Identify which cell holds the provided text, then report its [x, y] central coordinate. 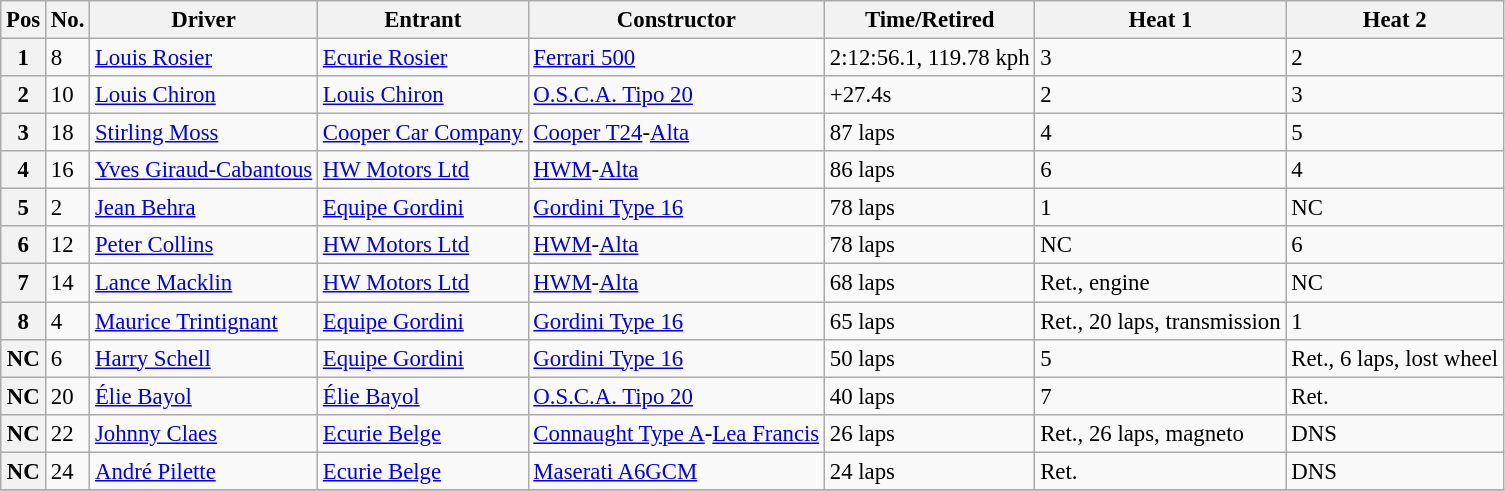
Constructor [676, 20]
50 laps [930, 358]
Louis Rosier [204, 58]
18 [68, 133]
Ret., engine [1160, 283]
Maserati A6GCM [676, 471]
Harry Schell [204, 358]
16 [68, 170]
Heat 1 [1160, 20]
2:12:56.1, 119.78 kph [930, 58]
40 laps [930, 396]
Ret., 26 laps, magneto [1160, 433]
24 [68, 471]
Time/Retired [930, 20]
Lance Macklin [204, 283]
Ecurie Rosier [424, 58]
20 [68, 396]
Entrant [424, 20]
Maurice Trintignant [204, 321]
14 [68, 283]
+27.4s [930, 95]
Driver [204, 20]
Ret., 20 laps, transmission [1160, 321]
Ret., 6 laps, lost wheel [1395, 358]
Yves Giraud-Cabantous [204, 170]
Heat 2 [1395, 20]
12 [68, 245]
Pos [24, 20]
Jean Behra [204, 208]
26 laps [930, 433]
André Pilette [204, 471]
65 laps [930, 321]
87 laps [930, 133]
Cooper Car Company [424, 133]
Ferrari 500 [676, 58]
86 laps [930, 170]
Peter Collins [204, 245]
Connaught Type A-Lea Francis [676, 433]
22 [68, 433]
Johnny Claes [204, 433]
24 laps [930, 471]
Cooper T24-Alta [676, 133]
No. [68, 20]
10 [68, 95]
68 laps [930, 283]
Stirling Moss [204, 133]
